Output the [X, Y] coordinate of the center of the cell containing the given text.  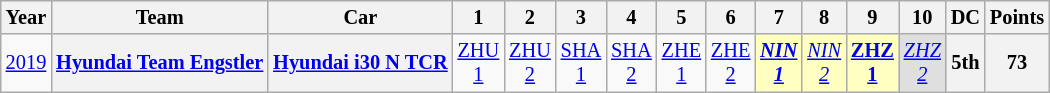
Hyundai Team Engstler [160, 63]
ZHE2 [730, 63]
SHA1 [581, 63]
2019 [26, 63]
73 [1017, 63]
ZHU2 [530, 63]
5th [966, 63]
Year [26, 17]
NIN1 [778, 63]
ZHE1 [682, 63]
Hyundai i30 N TCR [360, 63]
Points [1017, 17]
ZHZ1 [872, 63]
5 [682, 17]
DC [966, 17]
Car [360, 17]
7 [778, 17]
SHA2 [631, 63]
ZHU1 [479, 63]
Team [160, 17]
NIN2 [824, 63]
1 [479, 17]
ZHZ2 [922, 63]
6 [730, 17]
9 [872, 17]
8 [824, 17]
2 [530, 17]
3 [581, 17]
4 [631, 17]
10 [922, 17]
